For the text-containing cell, return its midpoint in [X, Y] coordinate format. 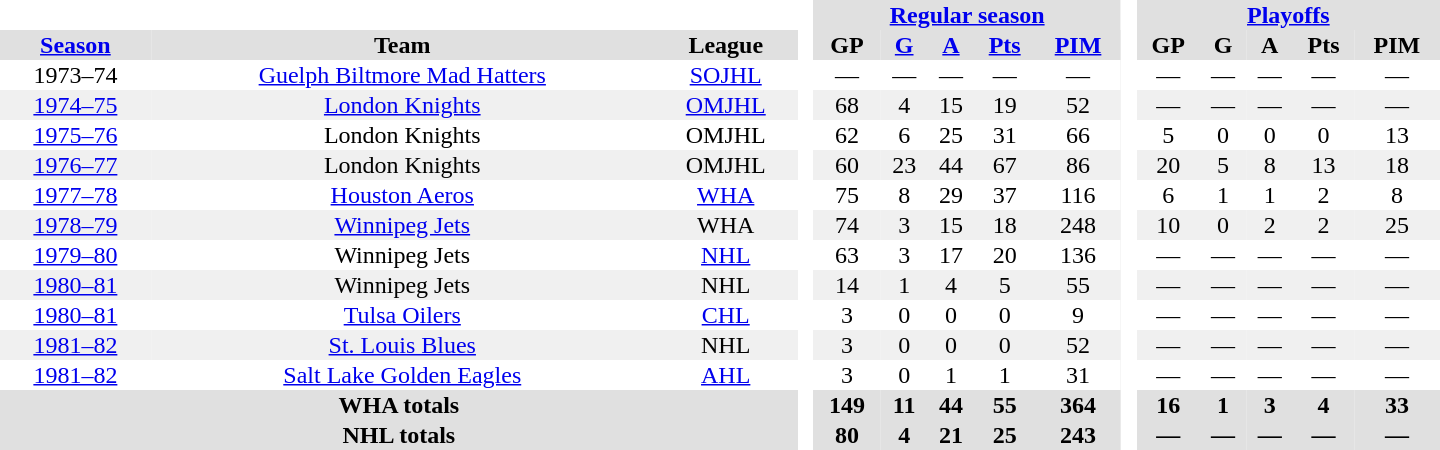
149 [847, 405]
63 [847, 255]
62 [847, 135]
League [726, 45]
1979–80 [76, 255]
17 [952, 255]
16 [1168, 405]
80 [847, 435]
86 [1078, 165]
248 [1078, 225]
CHL [726, 315]
1977–78 [76, 195]
1975–76 [76, 135]
21 [952, 435]
23 [904, 165]
75 [847, 195]
136 [1078, 255]
11 [904, 405]
60 [847, 165]
66 [1078, 135]
1978–79 [76, 225]
Regular season [967, 15]
1973–74 [76, 75]
10 [1168, 225]
68 [847, 105]
Playoffs [1288, 15]
243 [1078, 435]
Season [76, 45]
Team [402, 45]
Tulsa Oilers [402, 315]
14 [847, 285]
1974–75 [76, 105]
19 [1004, 105]
29 [952, 195]
St. Louis Blues [402, 345]
WHA totals [399, 405]
67 [1004, 165]
33 [1397, 405]
SOJHL [726, 75]
1976–77 [76, 165]
Guelph Biltmore Mad Hatters [402, 75]
116 [1078, 195]
74 [847, 225]
364 [1078, 405]
AHL [726, 375]
Salt Lake Golden Eagles [402, 375]
9 [1078, 315]
Houston Aeros [402, 195]
37 [1004, 195]
NHL totals [399, 435]
